Return [x, y] of the center of cell containing provided text 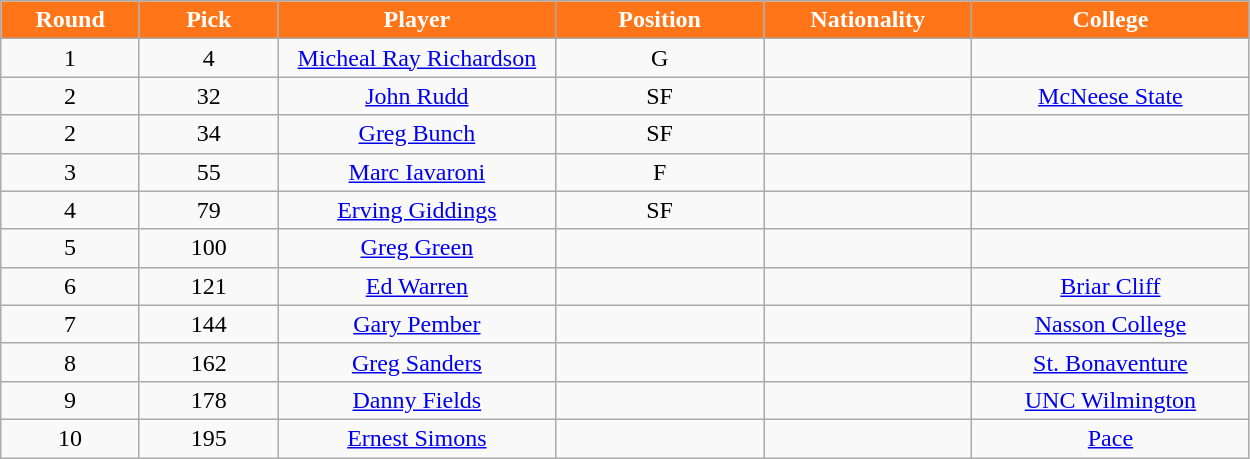
1 [70, 58]
55 [208, 172]
Greg Bunch [416, 134]
UNC Wilmington [1110, 400]
100 [208, 248]
Player [416, 20]
Micheal Ray Richardson [416, 58]
3 [70, 172]
144 [208, 324]
Erving Giddings [416, 210]
Briar Cliff [1110, 286]
Ernest Simons [416, 438]
162 [208, 362]
Round [70, 20]
Ed Warren [416, 286]
34 [208, 134]
Pick [208, 20]
F [660, 172]
Nationality [868, 20]
32 [208, 96]
6 [70, 286]
121 [208, 286]
178 [208, 400]
Danny Fields [416, 400]
195 [208, 438]
10 [70, 438]
79 [208, 210]
Greg Sanders [416, 362]
McNeese State [1110, 96]
8 [70, 362]
Position [660, 20]
Pace [1110, 438]
John Rudd [416, 96]
7 [70, 324]
Greg Green [416, 248]
Nasson College [1110, 324]
College [1110, 20]
G [660, 58]
St. Bonaventure [1110, 362]
Gary Pember [416, 324]
Marc Iavaroni [416, 172]
9 [70, 400]
5 [70, 248]
